Return [x, y] of the center of cell containing provided text 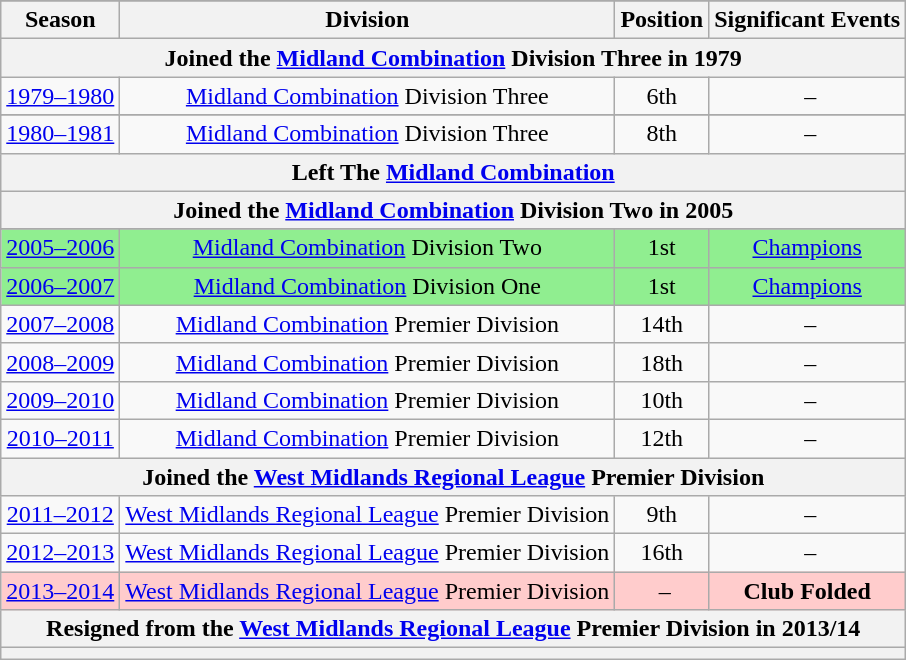
Midland Combination Division Two [368, 248]
Resigned from the West Midlands Regional League Premier Division in 2013/14 [454, 629]
10th [662, 400]
Significant Events [808, 20]
Club Folded [808, 591]
2008–2009 [60, 362]
2005–2006 [60, 248]
12th [662, 438]
Season [60, 20]
Joined the Midland Combination Division Three in 1979 [454, 58]
18th [662, 362]
Midland Combination Division One [368, 286]
14th [662, 324]
2013–2014 [60, 591]
Left The Midland Combination [454, 172]
2009–2010 [60, 400]
9th [662, 515]
2012–2013 [60, 553]
2007–2008 [60, 324]
1980–1981 [60, 134]
8th [662, 134]
6th [662, 96]
2011–2012 [60, 515]
2010–2011 [60, 438]
Joined the Midland Combination Division Two in 2005 [454, 210]
Division [368, 20]
2006–2007 [60, 286]
Joined the West Midlands Regional League Premier Division [454, 477]
1979–1980 [60, 96]
16th [662, 553]
Position [662, 20]
